Locate the cell with the specified text and output its [x, y] center coordinate. 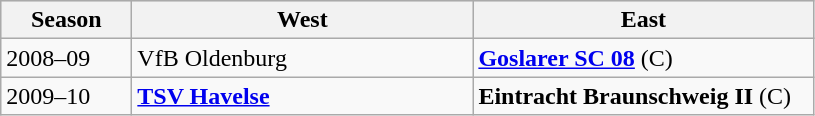
Goslarer SC 08 (C) [644, 58]
2008–09 [66, 58]
Season [66, 20]
TSV Havelse [302, 96]
Eintracht Braunschweig II (C) [644, 96]
2009–10 [66, 96]
East [644, 20]
VfB Oldenburg [302, 58]
West [302, 20]
